Locate the cell with the specified text and output its (x, y) center coordinate. 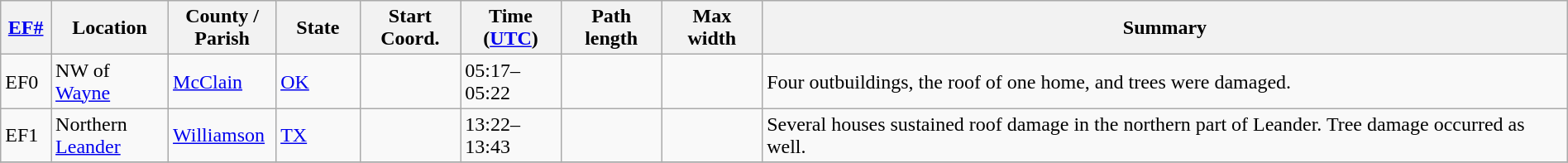
Four outbuildings, the roof of one home, and trees were damaged. (1165, 81)
Williamson (222, 136)
Summary (1165, 28)
EF0 (26, 81)
EF# (26, 28)
McClain (222, 81)
13:22–13:43 (511, 136)
County / Parish (222, 28)
Max width (712, 28)
Several houses sustained roof damage in the northern part of Leander. Tree damage occurred as well. (1165, 136)
TX (318, 136)
OK (318, 81)
Path length (611, 28)
State (318, 28)
05:17–05:22 (511, 81)
NW of Wayne (110, 81)
Time (UTC) (511, 28)
Northern Leander (110, 136)
Start Coord. (410, 28)
Location (110, 28)
EF1 (26, 136)
